Extract the (x, y) coordinate from the center of the cell holding the provided text.  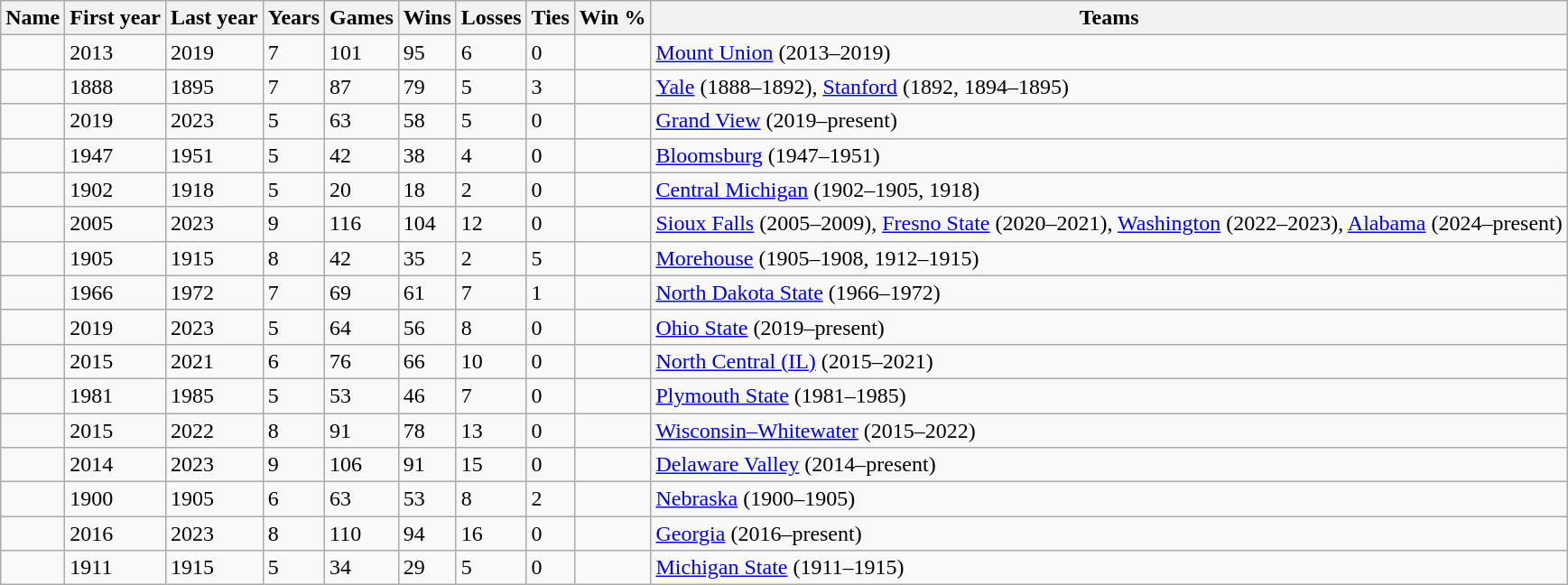
Sioux Falls (2005–2009), Fresno State (2020–2021), Washington (2022–2023), Alabama (2024–present) (1109, 224)
Name (32, 18)
Grand View (2019–present) (1109, 121)
1895 (214, 87)
29 (427, 568)
Years (293, 18)
Last year (214, 18)
10 (491, 361)
116 (362, 224)
38 (427, 155)
95 (427, 52)
Georgia (2016–present) (1109, 534)
1947 (116, 155)
Central Michigan (1902–1905, 1918) (1109, 190)
1951 (214, 155)
15 (491, 465)
1900 (116, 499)
61 (427, 292)
1966 (116, 292)
1981 (116, 395)
106 (362, 465)
Ohio State (2019–present) (1109, 327)
110 (362, 534)
1902 (116, 190)
Morehouse (1905–1908, 1912–1915) (1109, 258)
94 (427, 534)
78 (427, 431)
2016 (116, 534)
1911 (116, 568)
Wins (427, 18)
North Dakota State (1966–1972) (1109, 292)
35 (427, 258)
76 (362, 361)
Yale (1888–1892), Stanford (1892, 1894–1895) (1109, 87)
1918 (214, 190)
58 (427, 121)
4 (491, 155)
Ties (551, 18)
12 (491, 224)
1985 (214, 395)
2022 (214, 431)
1888 (116, 87)
Teams (1109, 18)
1972 (214, 292)
Losses (491, 18)
34 (362, 568)
13 (491, 431)
79 (427, 87)
1 (551, 292)
56 (427, 327)
2005 (116, 224)
66 (427, 361)
101 (362, 52)
Wisconsin–Whitewater (2015–2022) (1109, 431)
18 (427, 190)
Bloomsburg (1947–1951) (1109, 155)
3 (551, 87)
104 (427, 224)
20 (362, 190)
Games (362, 18)
First year (116, 18)
64 (362, 327)
16 (491, 534)
Nebraska (1900–1905) (1109, 499)
Michigan State (1911–1915) (1109, 568)
2021 (214, 361)
87 (362, 87)
North Central (IL) (2015–2021) (1109, 361)
46 (427, 395)
Mount Union (2013–2019) (1109, 52)
Win % (612, 18)
2013 (116, 52)
Delaware Valley (2014–present) (1109, 465)
Plymouth State (1981–1985) (1109, 395)
2014 (116, 465)
69 (362, 292)
